Detect which cell encompasses the target text, then output its (x, y) center coordinate. 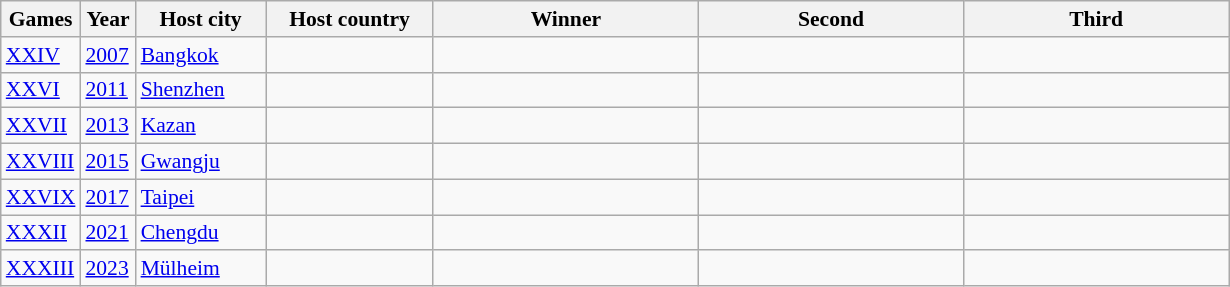
XXVI (41, 90)
Games (41, 19)
Kazan (201, 126)
XXVIII (41, 162)
2013 (108, 126)
Second (830, 19)
2011 (108, 90)
Year (108, 19)
XXXIII (41, 269)
XXXII (41, 233)
XXIV (41, 55)
Winner (566, 19)
2021 (108, 233)
Taipei (201, 197)
Host city (201, 19)
Host country (350, 19)
Bangkok (201, 55)
Mülheim (201, 269)
Third (1096, 19)
XXVIX (41, 197)
2017 (108, 197)
2015 (108, 162)
Chengdu (201, 233)
Gwangju (201, 162)
XXVII (41, 126)
2023 (108, 269)
2007 (108, 55)
Shenzhen (201, 90)
